Detect which cell encompasses the target text, then output its [x, y] center coordinate. 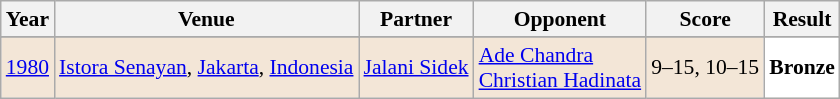
Score [705, 19]
Opponent [560, 19]
Jalani Sidek [416, 68]
Partner [416, 19]
Year [28, 19]
Istora Senayan, Jakarta, Indonesia [206, 68]
Result [802, 19]
Venue [206, 19]
9–15, 10–15 [705, 68]
Bronze [802, 68]
1980 [28, 68]
Ade Chandra Christian Hadinata [560, 68]
